Find where the given text appears and provide that cell's center as [X, Y] coordinate. 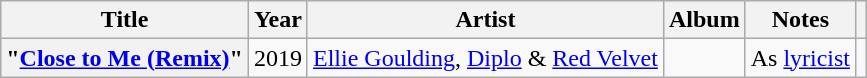
Album [704, 20]
2019 [278, 58]
Year [278, 20]
"Close to Me (Remix)" [125, 58]
As lyricist [800, 58]
Title [125, 20]
Notes [800, 20]
Ellie Goulding, Diplo & Red Velvet [485, 58]
Artist [485, 20]
